Determine the (X, Y) coordinate at the center of the cell enclosing the given text.  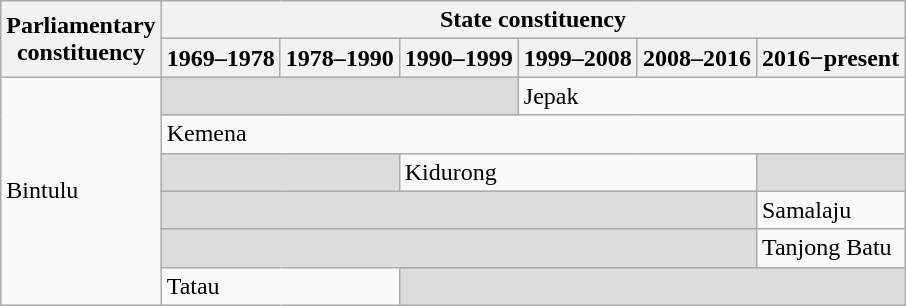
Kidurong (578, 172)
1978–1990 (340, 58)
Jepak (711, 96)
State constituency (533, 20)
Parliamentaryconstituency (81, 39)
1969–1978 (220, 58)
Bintulu (81, 191)
Tanjong Batu (830, 248)
2016−present (830, 58)
1999–2008 (578, 58)
Tatau (280, 286)
Kemena (533, 134)
Samalaju (830, 210)
1990–1999 (458, 58)
2008–2016 (696, 58)
